For the text-containing cell, return its midpoint in (x, y) coordinate format. 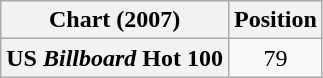
US Billboard Hot 100 (115, 58)
79 (276, 58)
Chart (2007) (115, 20)
Position (276, 20)
